Return [x, y] of the center of cell containing provided text 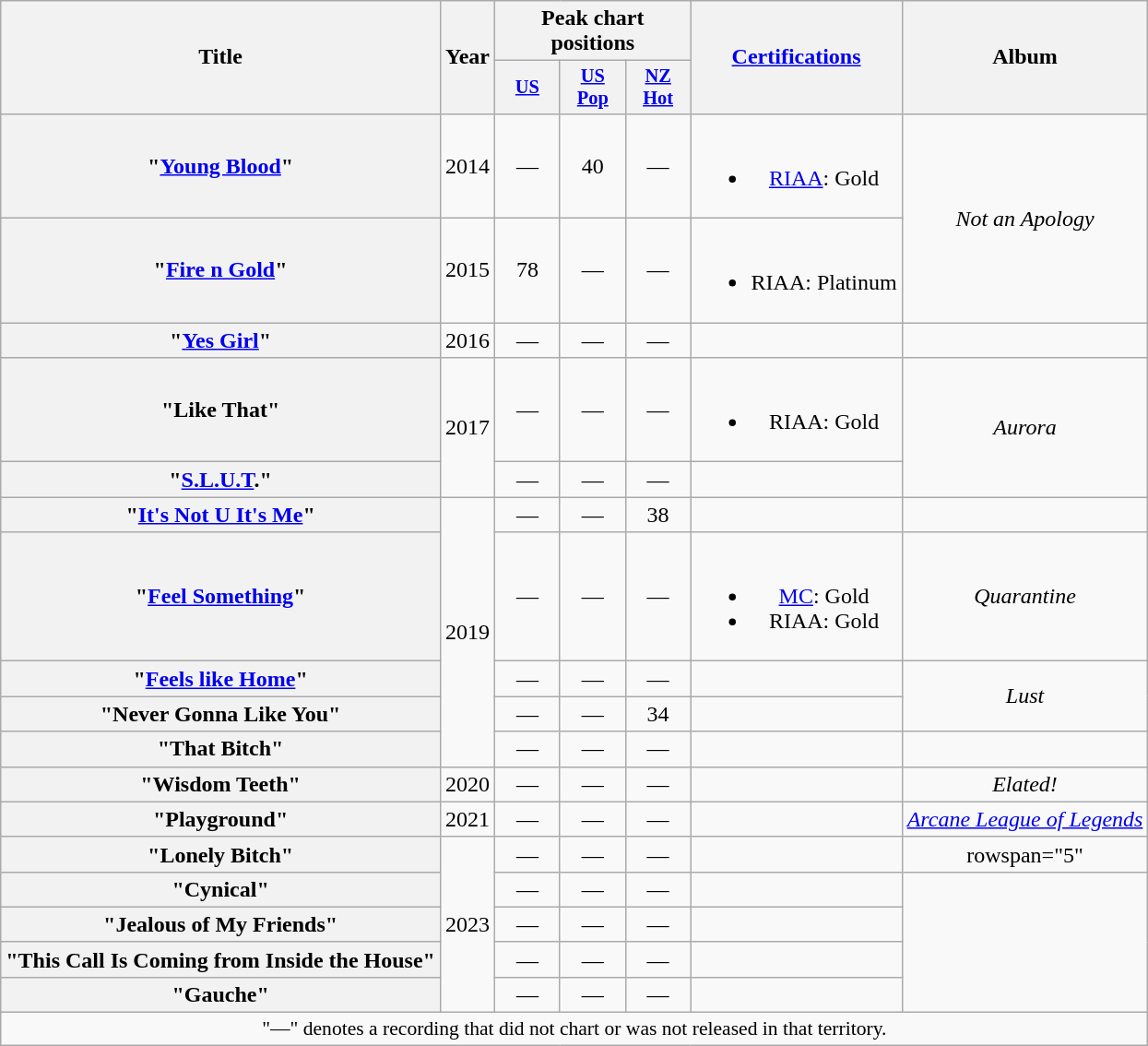
2016 [467, 340]
Year [467, 57]
"It's Not U It's Me" [221, 515]
Arcane League of Legends [1025, 819]
Not an Apology [1025, 218]
78 [527, 271]
Title [221, 57]
RIAA: Platinum [797, 271]
"Lonely Bitch" [221, 854]
"Cynical" [221, 889]
2017 [467, 428]
Lust [1025, 696]
Peak chart positions [592, 31]
"Yes Girl" [221, 340]
Album [1025, 57]
"Wisdom Teeth" [221, 784]
"Jealous of My Friends" [221, 924]
Elated! [1025, 784]
"That Bitch" [221, 749]
2015 [467, 271]
"Feel Something" [221, 597]
NZHot [658, 88]
"Like That" [221, 410]
"S.L.U.T." [221, 480]
"This Call Is Coming from Inside the House" [221, 959]
Aurora [1025, 428]
USPop [592, 88]
rowspan="5" [1025, 854]
Certifications [797, 57]
2021 [467, 819]
2014 [467, 166]
"Gauche" [221, 994]
2023 [467, 924]
US [527, 88]
"Playground" [221, 819]
MC: GoldRIAA: Gold [797, 597]
Quarantine [1025, 597]
34 [658, 714]
"Feels like Home" [221, 679]
2020 [467, 784]
"Young Blood" [221, 166]
"Fire n Gold" [221, 271]
40 [592, 166]
38 [658, 515]
"—" denotes a recording that did not chart or was not released in that territory. [574, 1029]
"Never Gonna Like You" [221, 714]
2019 [467, 632]
